Search for the cell housing the specified text and yield its (X, Y) center coordinate. 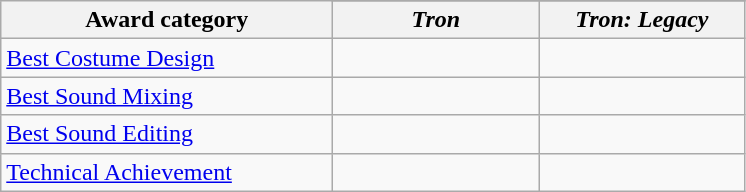
Award category (167, 20)
Tron: Legacy (642, 20)
Technical Achievement (167, 172)
Best Sound Mixing (167, 96)
Tron (436, 20)
Best Sound Editing (167, 134)
Best Costume Design (167, 58)
